Determine the [X, Y] coordinate at the center of the cell enclosing the given text.  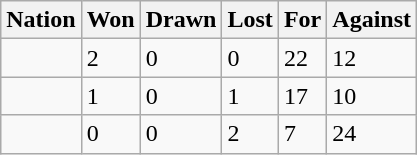
Against [372, 20]
17 [302, 96]
22 [302, 58]
Drawn [181, 20]
7 [302, 134]
Lost [250, 20]
12 [372, 58]
24 [372, 134]
For [302, 20]
Nation [41, 20]
10 [372, 96]
Won [110, 20]
